Locate the cell with the specified text and output its [X, Y] center coordinate. 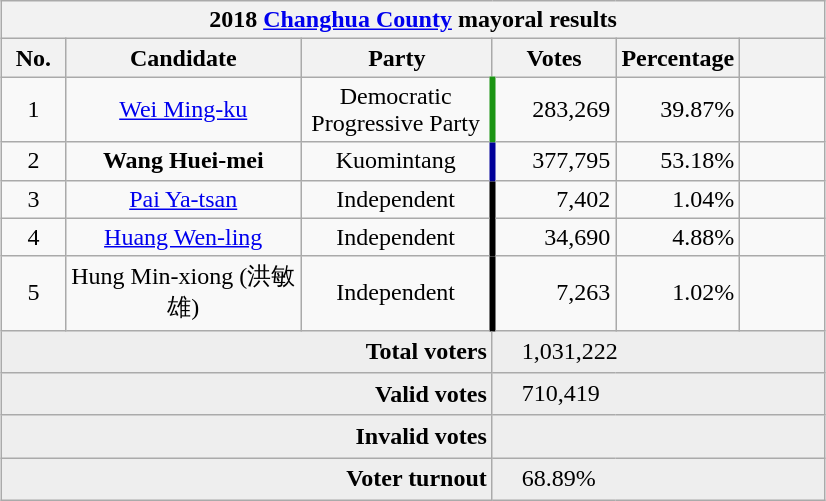
5 [34, 293]
Valid votes [248, 394]
Total voters [248, 352]
Voter turnout [248, 480]
No. [34, 58]
2018 Changhua County mayoral results [414, 20]
Wei Ming-ku [183, 110]
53.18% [678, 161]
34,690 [554, 237]
Votes [554, 58]
1 [34, 110]
Democratic Progressive Party [396, 110]
Party [396, 58]
Percentage [678, 58]
1.04% [678, 199]
Kuomintang [396, 161]
Hung Min-xiong (洪敏雄) [183, 293]
2 [34, 161]
Pai Ya-tsan [183, 199]
Invalid votes [248, 436]
68.89% [658, 480]
7,402 [554, 199]
Wang Huei-mei [183, 161]
4 [34, 237]
377,795 [554, 161]
1,031,222 [658, 352]
Huang Wen-ling [183, 237]
7,263 [554, 293]
Candidate [183, 58]
283,269 [554, 110]
4.88% [678, 237]
710,419 [658, 394]
39.87% [678, 110]
1.02% [678, 293]
3 [34, 199]
